Identify which cell holds the provided text, then report its [X, Y] central coordinate. 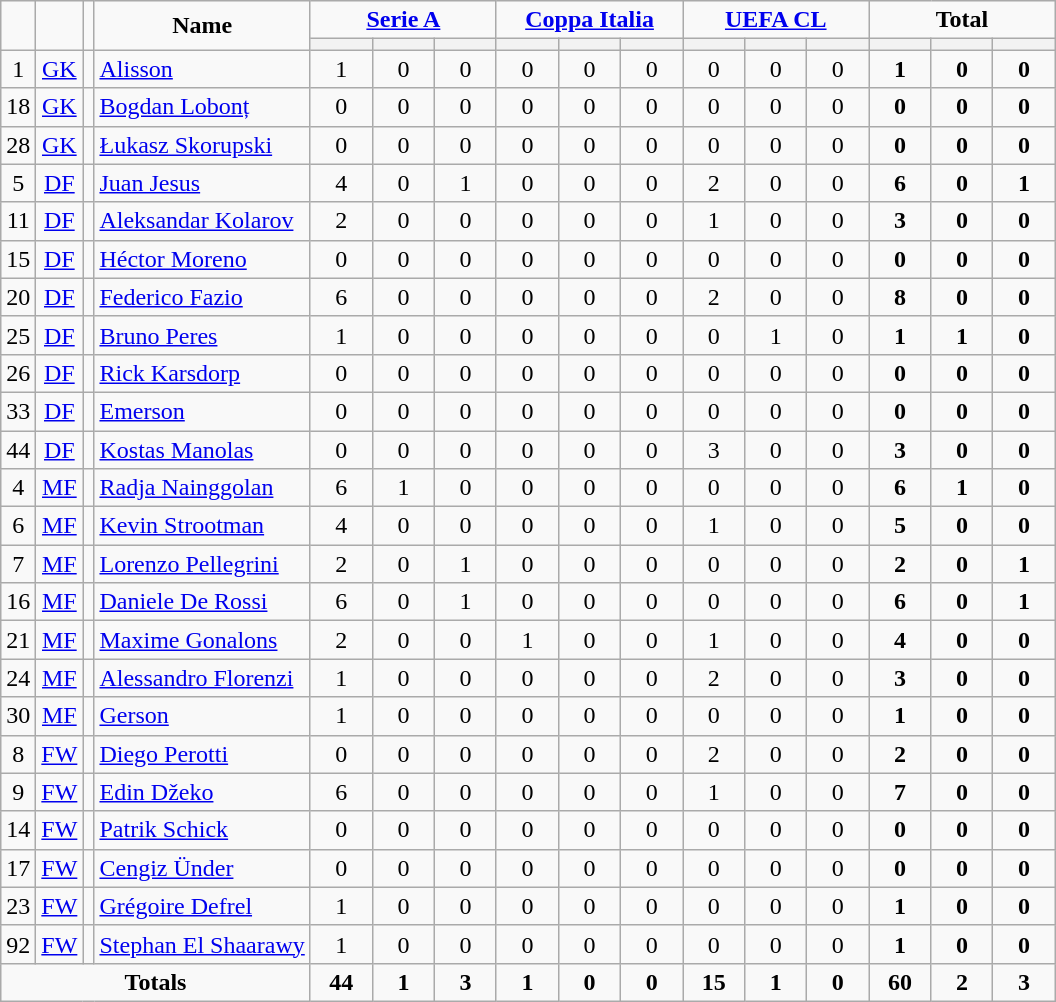
Bruno Peres [202, 335]
20 [18, 297]
Serie A [403, 20]
Alisson [202, 69]
23 [18, 906]
Total [962, 20]
Totals [156, 982]
Kevin Strootman [202, 526]
26 [18, 373]
60 [900, 982]
Federico Fazio [202, 297]
Emerson [202, 411]
Héctor Moreno [202, 259]
Coppa Italia [589, 20]
Juan Jesus [202, 183]
Cengiz Ünder [202, 868]
Łukasz Skorupski [202, 145]
9 [18, 792]
Edin Džeko [202, 792]
Radja Nainggolan [202, 488]
14 [18, 830]
Stephan El Shaarawy [202, 944]
Gerson [202, 716]
UEFA CL [776, 20]
28 [18, 145]
Daniele De Rossi [202, 602]
Aleksandar Kolarov [202, 221]
33 [18, 411]
92 [18, 944]
18 [18, 107]
Patrik Schick [202, 830]
Kostas Manolas [202, 449]
Diego Perotti [202, 754]
24 [18, 678]
Rick Karsdorp [202, 373]
11 [18, 221]
Name [202, 26]
17 [18, 868]
25 [18, 335]
Alessandro Florenzi [202, 678]
Lorenzo Pellegrini [202, 564]
Bogdan Lobonț [202, 107]
Grégoire Defrel [202, 906]
Maxime Gonalons [202, 640]
16 [18, 602]
30 [18, 716]
21 [18, 640]
